Scan for the cell matching the given text and deliver its (X, Y) coordinate at center. 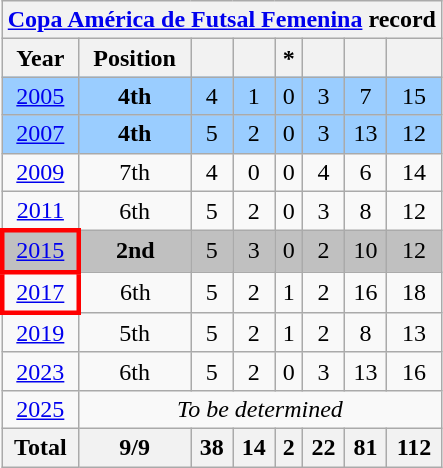
Total (40, 447)
15 (414, 96)
2009 (40, 172)
38 (212, 447)
* (289, 58)
81 (366, 447)
2017 (40, 292)
6 (366, 172)
112 (414, 447)
2nd (134, 252)
2007 (40, 134)
22 (323, 447)
2023 (40, 371)
2019 (40, 333)
18 (414, 292)
10 (366, 252)
Copa América de Futsal Femenina record (222, 20)
7th (134, 172)
5th (134, 333)
2015 (40, 252)
Position (134, 58)
7 (366, 96)
To be determined (260, 409)
2011 (40, 211)
9/9 (134, 447)
2005 (40, 96)
Year (40, 58)
2025 (40, 409)
